Capture the cell that displays the provided text and extract its (X, Y) central coordinate. 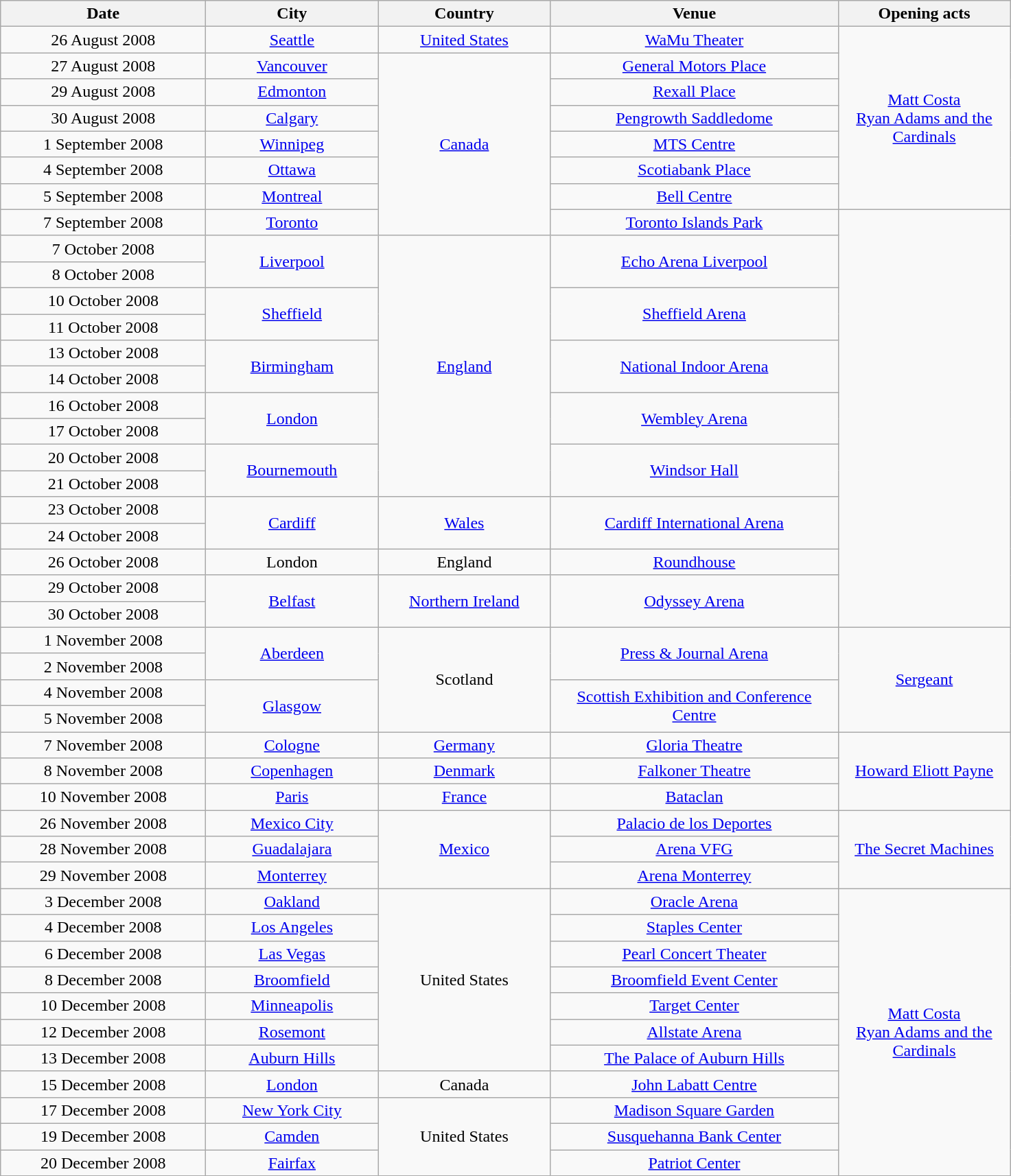
26 November 2008 (103, 823)
30 August 2008 (103, 118)
Glasgow (292, 705)
Staples Center (695, 928)
France (464, 797)
Pearl Concert Theater (695, 954)
14 October 2008 (103, 379)
Falkoner Theatre (695, 771)
Bell Centre (695, 196)
Venue (695, 14)
Press & Journal Arena (695, 653)
15 December 2008 (103, 1084)
Los Angeles (292, 928)
City (292, 14)
8 December 2008 (103, 980)
Cardiff (292, 523)
13 October 2008 (103, 353)
Winnipeg (292, 144)
Vancouver (292, 66)
Sheffield (292, 314)
Wembley Arena (695, 419)
Birmingham (292, 366)
Cologne (292, 744)
Fairfax (292, 1163)
Gloria Theatre (695, 744)
Toronto (292, 222)
19 December 2008 (103, 1136)
Northern Ireland (464, 601)
Scottish Exhibition and Conference Centre (695, 705)
7 October 2008 (103, 248)
Auburn Hills (292, 1058)
Broomfield Event Center (695, 980)
Scotiabank Place (695, 170)
10 November 2008 (103, 797)
Guadalajara (292, 849)
John Labatt Centre (695, 1084)
Broomfield (292, 980)
Las Vegas (292, 954)
Bataclan (695, 797)
Ottawa (292, 170)
Sergeant (924, 679)
Odyssey Arena (695, 601)
1 September 2008 (103, 144)
Howard Eliott Payne (924, 771)
30 October 2008 (103, 614)
Liverpool (292, 261)
7 September 2008 (103, 222)
Wales (464, 523)
Bournemouth (292, 471)
4 December 2008 (103, 928)
29 October 2008 (103, 588)
Madison Square Garden (695, 1110)
8 November 2008 (103, 771)
17 October 2008 (103, 432)
12 December 2008 (103, 1032)
Allstate Arena (695, 1032)
Calgary (292, 118)
1 November 2008 (103, 640)
New York City (292, 1110)
Seattle (292, 40)
20 December 2008 (103, 1163)
Denmark (464, 771)
Opening acts (924, 14)
13 December 2008 (103, 1058)
4 November 2008 (103, 692)
Cardiff International Arena (695, 523)
3 December 2008 (103, 902)
Patriot Center (695, 1163)
28 November 2008 (103, 849)
Palacio de los Deportes (695, 823)
Copenhagen (292, 771)
Montreal (292, 196)
Mexico (464, 849)
National Indoor Arena (695, 366)
26 August 2008 (103, 40)
MTS Centre (695, 144)
Rexall Place (695, 92)
Arena VFG (695, 849)
5 November 2008 (103, 718)
5 September 2008 (103, 196)
6 December 2008 (103, 954)
Oracle Arena (695, 902)
24 October 2008 (103, 536)
Country (464, 14)
29 November 2008 (103, 875)
The Secret Machines (924, 849)
27 August 2008 (103, 66)
26 October 2008 (103, 562)
Edmonton (292, 92)
Arena Monterrey (695, 875)
Sheffield Arena (695, 314)
Echo Arena Liverpool (695, 261)
7 November 2008 (103, 744)
Mexico City (292, 823)
Susquehanna Bank Center (695, 1136)
General Motors Place (695, 66)
20 October 2008 (103, 458)
8 October 2008 (103, 274)
Roundhouse (695, 562)
Aberdeen (292, 653)
Scotland (464, 679)
The Palace of Auburn Hills (695, 1058)
11 October 2008 (103, 327)
WaMu Theater (695, 40)
17 December 2008 (103, 1110)
Paris (292, 797)
16 October 2008 (103, 405)
23 October 2008 (103, 510)
Target Center (695, 1006)
Monterrey (292, 875)
21 October 2008 (103, 484)
Date (103, 14)
4 September 2008 (103, 170)
Toronto Islands Park (695, 222)
2 November 2008 (103, 666)
Camden (292, 1136)
Belfast (292, 601)
Minneapolis (292, 1006)
Oakland (292, 902)
Germany (464, 744)
10 October 2008 (103, 301)
10 December 2008 (103, 1006)
29 August 2008 (103, 92)
Pengrowth Saddledome (695, 118)
Rosemont (292, 1032)
Windsor Hall (695, 471)
